Detect which cell encompasses the target text, then output its [X, Y] center coordinate. 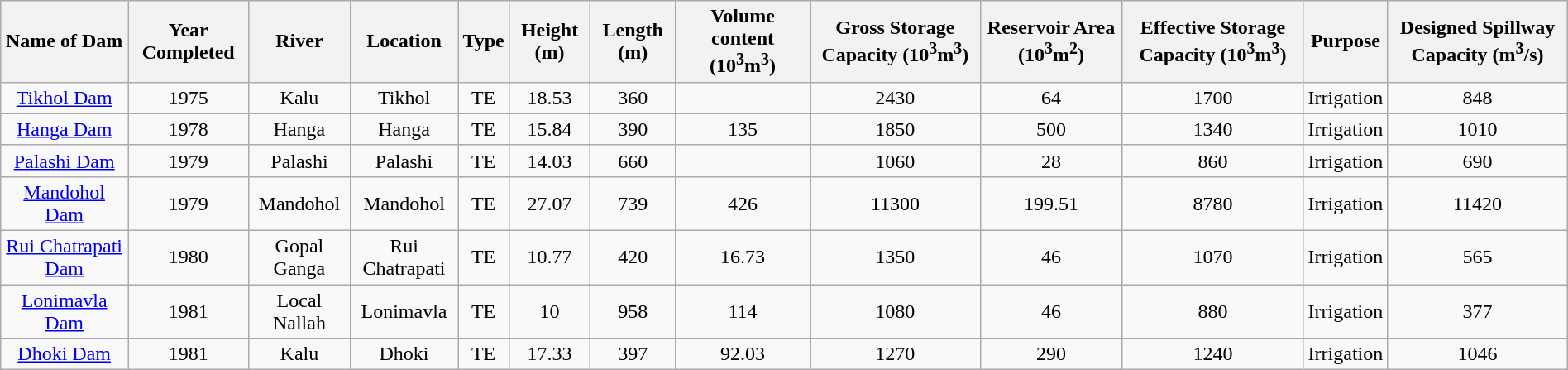
1340 [1212, 129]
Palashi Dam [65, 161]
17.33 [549, 354]
1980 [189, 258]
Volume content (103m3) [743, 41]
Lonimavla [404, 311]
1975 [189, 98]
1010 [1478, 129]
290 [1051, 354]
1240 [1212, 354]
10.77 [549, 258]
Tikhol Dam [65, 98]
Lonimavla Dam [65, 311]
Tikhol [404, 98]
660 [633, 161]
1046 [1478, 354]
1080 [896, 311]
27.07 [549, 204]
18.53 [549, 98]
Designed Spillway Capacity (m3/s) [1478, 41]
958 [633, 311]
1060 [896, 161]
377 [1478, 311]
River [299, 41]
11420 [1478, 204]
Location [404, 41]
Rui Chatrapati [404, 258]
92.03 [743, 354]
Hanga Dam [65, 129]
Dhoki [404, 354]
565 [1478, 258]
Effective Storage Capacity (103m3) [1212, 41]
Reservoir Area (103m2) [1051, 41]
500 [1051, 129]
14.03 [549, 161]
Local Nallah [299, 311]
Height (m) [549, 41]
11300 [896, 204]
10 [549, 311]
Gross Storage Capacity (103m3) [896, 41]
Length (m) [633, 41]
360 [633, 98]
1978 [189, 129]
8780 [1212, 204]
114 [743, 311]
739 [633, 204]
Gopal Ganga [299, 258]
1350 [896, 258]
1700 [1212, 98]
Type [483, 41]
135 [743, 129]
420 [633, 258]
426 [743, 204]
880 [1212, 311]
Name of Dam [65, 41]
1850 [896, 129]
199.51 [1051, 204]
1270 [896, 354]
Dhoki Dam [65, 354]
1070 [1212, 258]
397 [633, 354]
Rui Chatrapati Dam [65, 258]
28 [1051, 161]
2430 [896, 98]
Mandohol Dam [65, 204]
Purpose [1346, 41]
15.84 [549, 129]
390 [633, 129]
690 [1478, 161]
848 [1478, 98]
860 [1212, 161]
Year Completed [189, 41]
16.73 [743, 258]
64 [1051, 98]
